Search for the cell housing the specified text and yield its (x, y) center coordinate. 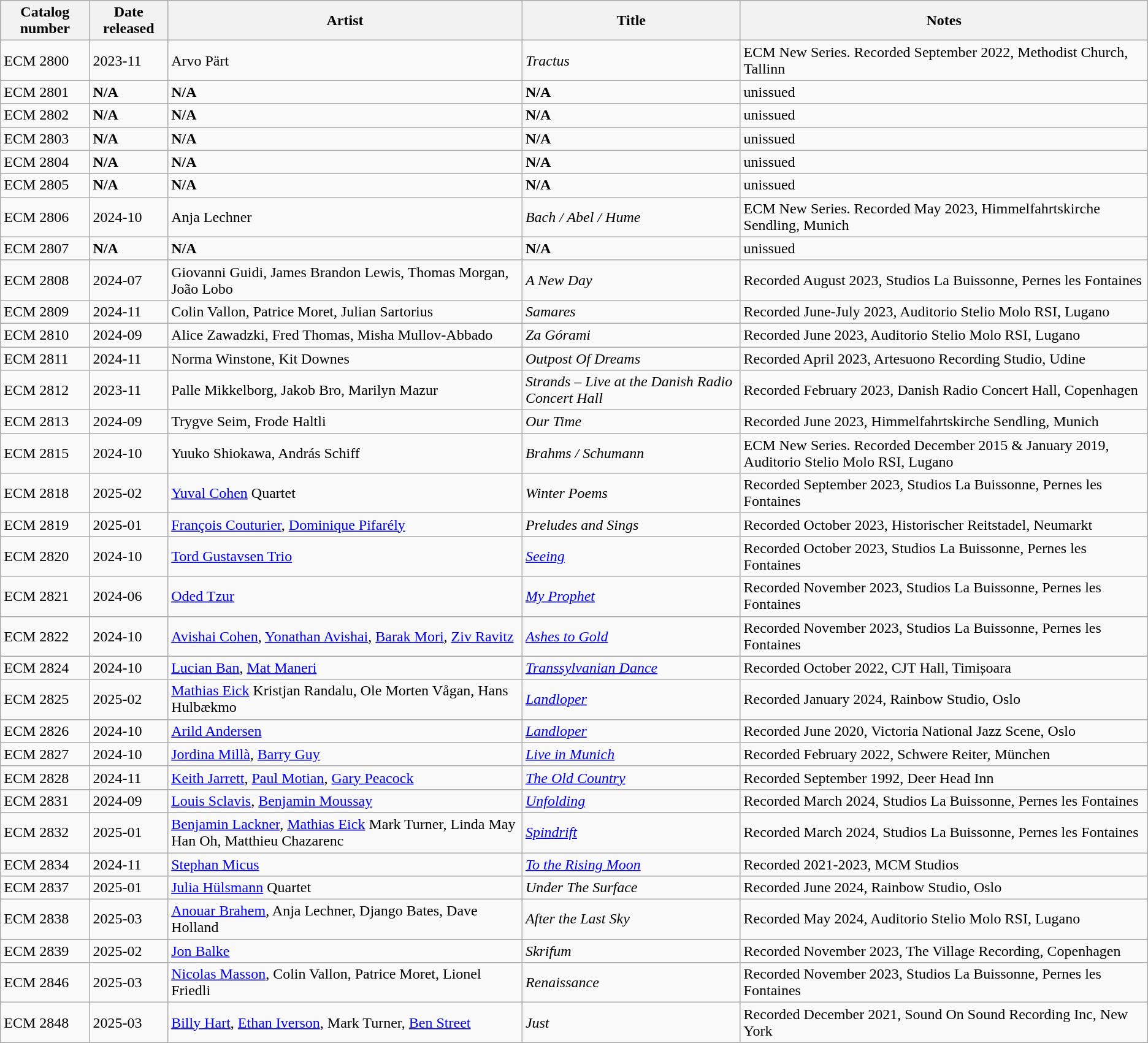
Billy Hart, Ethan Iverson, Mark Turner, Ben Street (345, 1023)
Outpost Of Dreams (631, 359)
Our Time (631, 422)
Julia Hülsmann Quartet (345, 888)
ECM 2846 (45, 982)
ECM 2824 (45, 668)
My Prophet (631, 596)
Recorded October 2023, Historischer Reitstadel, Neumarkt (944, 525)
Transsylvanian Dance (631, 668)
Under The Surface (631, 888)
Date released (129, 21)
Oded Tzur (345, 596)
Unfolding (631, 801)
Recorded April 2023, Artesuono Recording Studio, Udine (944, 359)
François Couturier, Dominique Pifarély (345, 525)
Arvo Pärt (345, 60)
ECM 2808 (45, 280)
ECM 2834 (45, 864)
Colin Vallon, Patrice Moret, Julian Sartorius (345, 311)
Jon Balke (345, 951)
2024-07 (129, 280)
Bach / Abel / Hume (631, 217)
The Old Country (631, 777)
Brahms / Schumann (631, 454)
ECM 2831 (45, 801)
Anja Lechner (345, 217)
ECM New Series. Recorded September 2022, Methodist Church, Tallinn (944, 60)
Spindrift (631, 833)
Recorded September 1992, Deer Head Inn (944, 777)
Alice Zawadzki, Fred Thomas, Misha Mullov-Abbado (345, 335)
Trygve Seim, Frode Haltli (345, 422)
ECM 2820 (45, 557)
Artist (345, 21)
Recorded June-July 2023, Auditorio Stelio Molo RSI, Lugano (944, 311)
Recorded September 2023, Studios La Buissonne, Pernes les Fontaines (944, 493)
ECM 2803 (45, 139)
Jordina Millà, Barry Guy (345, 754)
2024-06 (129, 596)
Title (631, 21)
ECM 2822 (45, 636)
ECM 2800 (45, 60)
ECM 2821 (45, 596)
Strands – Live at the Danish Radio Concert Hall (631, 390)
ECM 2838 (45, 920)
ECM 2832 (45, 833)
Recorded February 2023, Danish Radio Concert Hall, Copenhagen (944, 390)
Recorded February 2022, Schwere Reiter, München (944, 754)
Palle Mikkelborg, Jakob Bro, Marilyn Mazur (345, 390)
Recorded November 2023, The Village Recording, Copenhagen (944, 951)
ECM 2813 (45, 422)
Skrifum (631, 951)
Winter Poems (631, 493)
Recorded May 2024, Auditorio Stelio Molo RSI, Lugano (944, 920)
Norma Winstone, Kit Downes (345, 359)
ECM 2801 (45, 92)
Tractus (631, 60)
Anouar Brahem, Anja Lechner, Django Bates, Dave Holland (345, 920)
Mathias Eick Kristjan Randalu, Ole Morten Vågan, Hans Hulbækmo (345, 699)
ECM New Series. Recorded December 2015 & January 2019, Auditorio Stelio Molo RSI, Lugano (944, 454)
ECM 2811 (45, 359)
ECM 2810 (45, 335)
ECM 2818 (45, 493)
After the Last Sky (631, 920)
ECM 2806 (45, 217)
Benjamin Lackner, Mathias Eick Mark Turner, Linda May Han Oh, Matthieu Chazarenc (345, 833)
Nicolas Masson, Colin Vallon, Patrice Moret, Lionel Friedli (345, 982)
Samares (631, 311)
Live in Munich (631, 754)
ECM 2819 (45, 525)
ECM 2848 (45, 1023)
Recorded 2021-2023, MCM Studios (944, 864)
ECM 2812 (45, 390)
Recorded December 2021, Sound On Sound Recording Inc, New York (944, 1023)
ECM 2815 (45, 454)
ECM 2807 (45, 248)
ECM 2805 (45, 185)
Lucian Ban, Mat Maneri (345, 668)
ECM 2839 (45, 951)
Recorded August 2023, Studios La Buissonne, Pernes les Fontaines (944, 280)
ECM New Series. Recorded May 2023, Himmelfahrtskirche Sendling, Munich (944, 217)
Recorded June 2023, Himmelfahrtskirche Sendling, Munich (944, 422)
Yuval Cohen Quartet (345, 493)
Recorded October 2023, Studios La Buissonne, Pernes les Fontaines (944, 557)
Recorded June 2020, Victoria National Jazz Scene, Oslo (944, 731)
Tord Gustavsen Trio (345, 557)
Za Górami (631, 335)
Seeing (631, 557)
ECM 2802 (45, 115)
Yuuko Shiokawa, András Schiff (345, 454)
Louis Sclavis, Benjamin Moussay (345, 801)
ECM 2828 (45, 777)
A New Day (631, 280)
ECM 2826 (45, 731)
Just (631, 1023)
Recorded October 2022, CJT Hall, Timișoara (944, 668)
Giovanni Guidi, James Brandon Lewis, Thomas Morgan, João Lobo (345, 280)
Stephan Micus (345, 864)
Ashes to Gold (631, 636)
ECM 2809 (45, 311)
Recorded June 2024, Rainbow Studio, Oslo (944, 888)
To the Rising Moon (631, 864)
ECM 2804 (45, 162)
Keith Jarrett, Paul Motian, Gary Peacock (345, 777)
Recorded January 2024, Rainbow Studio, Oslo (944, 699)
ECM 2825 (45, 699)
Catalog number (45, 21)
Renaissance (631, 982)
Avishai Cohen, Yonathan Avishai, Barak Mori, Ziv Ravitz (345, 636)
Recorded June 2023, Auditorio Stelio Molo RSI, Lugano (944, 335)
Notes (944, 21)
ECM 2827 (45, 754)
ECM 2837 (45, 888)
Arild Andersen (345, 731)
Preludes and Sings (631, 525)
